Locate the cell with the specified text and output its [X, Y] center coordinate. 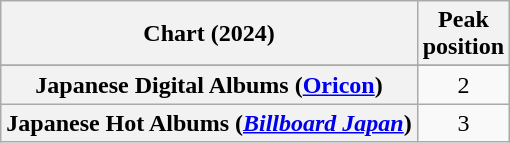
Chart (2024) [209, 34]
Japanese Hot Albums (Billboard Japan) [209, 123]
2 [463, 85]
Japanese Digital Albums (Oricon) [209, 85]
3 [463, 123]
Peakposition [463, 34]
